Return the [x, y] coordinate for the center point of the cell that contains the specified text.  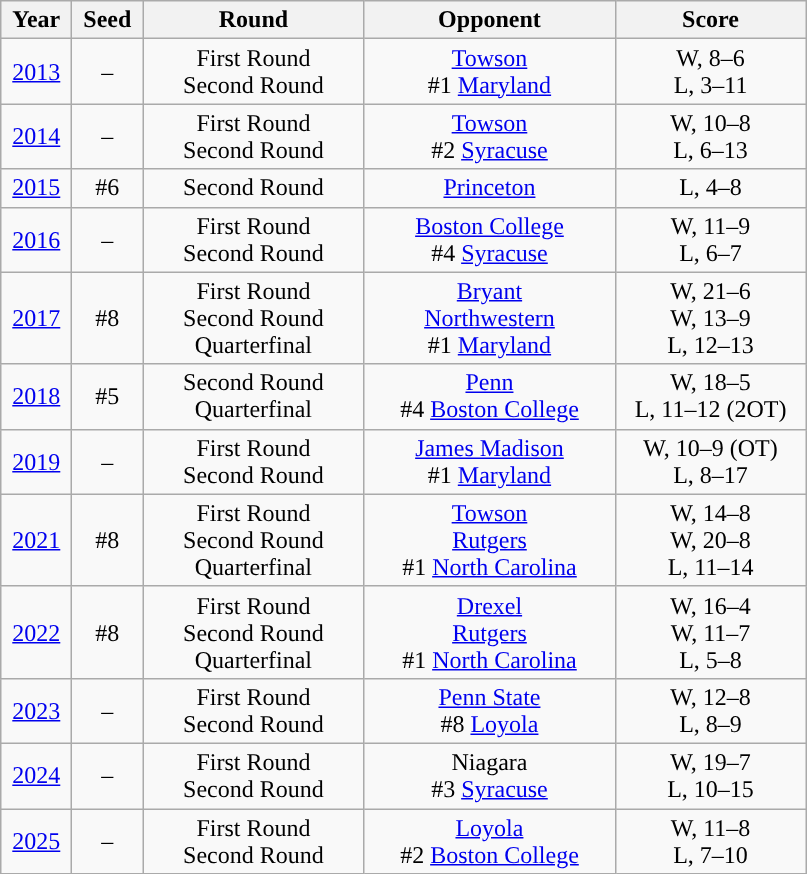
Drexel Rutgers #1 North Carolina [490, 632]
Niagara #3 Syracuse [490, 776]
Penn#4 Boston College [490, 396]
Towson Rutgers #1 North Carolina [490, 540]
W, 21–6W, 13–9L, 12–13 [710, 318]
2016 [36, 240]
W, 19–7 L, 10–15 [710, 776]
Princeton [490, 188]
W, 16–4 W, 11–7 L, 5–8 [710, 632]
2024 [36, 776]
Year [36, 20]
Opponent [490, 20]
W, 8–6L, 3–11 [710, 72]
BryantNorthwestern#1 Maryland [490, 318]
Seed [108, 20]
Boston College#4 Syracuse [490, 240]
#5 [108, 396]
Second RoundQuarterfinal [254, 396]
W, 10–8L, 6–13 [710, 136]
2025 [36, 840]
W, 12–8 L, 8–9 [710, 710]
James Madison#1 Maryland [490, 462]
W, 18–5L, 11–12 (2OT) [710, 396]
2022 [36, 632]
Round [254, 20]
2019 [36, 462]
2017 [36, 318]
L, 4–8 [710, 188]
W, 11–9L, 6–7 [710, 240]
#6 [108, 188]
W, 11–8 L, 7–10 [710, 840]
Second Round [254, 188]
W, 10–9 (OT)L, 8–17 [710, 462]
Loyola #2 Boston College [490, 840]
2021 [36, 540]
2015 [36, 188]
W, 14–8 W, 20–8 L, 11–14 [710, 540]
2014 [36, 136]
Towson#1 Maryland [490, 72]
2013 [36, 72]
Score [710, 20]
2023 [36, 710]
Towson#2 Syracuse [490, 136]
2018 [36, 396]
Penn State #8 Loyola [490, 710]
